Find where the given text appears and provide that cell's center as (X, Y) coordinate. 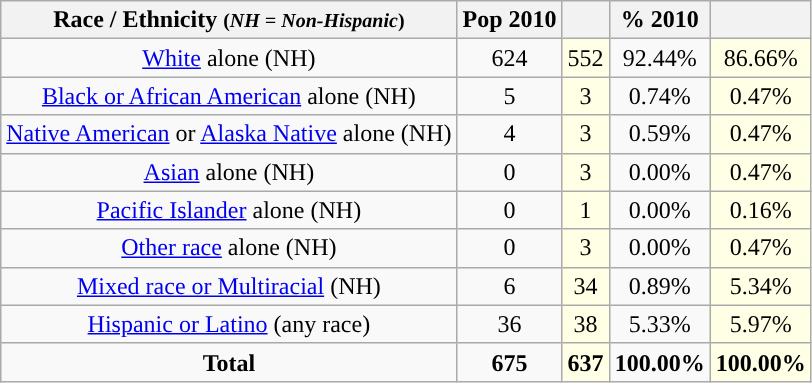
Native American or Alaska Native alone (NH) (229, 134)
Other race alone (NH) (229, 248)
% 2010 (660, 20)
Black or African American alone (NH) (229, 96)
0.74% (660, 96)
637 (586, 362)
Pop 2010 (510, 20)
36 (510, 324)
5 (510, 96)
5.34% (760, 286)
38 (586, 324)
675 (510, 362)
0.59% (660, 134)
5.33% (660, 324)
Race / Ethnicity (NH = Non-Hispanic) (229, 20)
Pacific Islander alone (NH) (229, 210)
4 (510, 134)
1 (586, 210)
5.97% (760, 324)
624 (510, 58)
552 (586, 58)
Hispanic or Latino (any race) (229, 324)
Asian alone (NH) (229, 172)
White alone (NH) (229, 58)
34 (586, 286)
Total (229, 362)
Mixed race or Multiracial (NH) (229, 286)
0.16% (760, 210)
92.44% (660, 58)
6 (510, 286)
0.89% (660, 286)
86.66% (760, 58)
